Search for the cell housing the specified text and yield its (x, y) center coordinate. 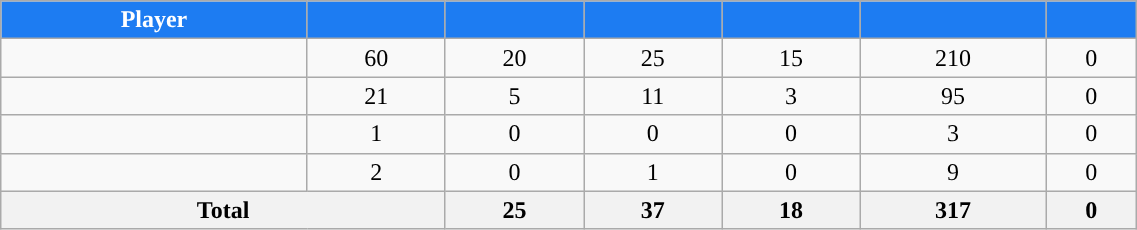
20 (514, 58)
15 (791, 58)
9 (953, 172)
2 (376, 172)
21 (376, 96)
Player (154, 20)
210 (953, 58)
95 (953, 96)
37 (653, 210)
11 (653, 96)
60 (376, 58)
18 (791, 210)
Total (224, 210)
5 (514, 96)
317 (953, 210)
